Locate the cell with the specified text and output its [x, y] center coordinate. 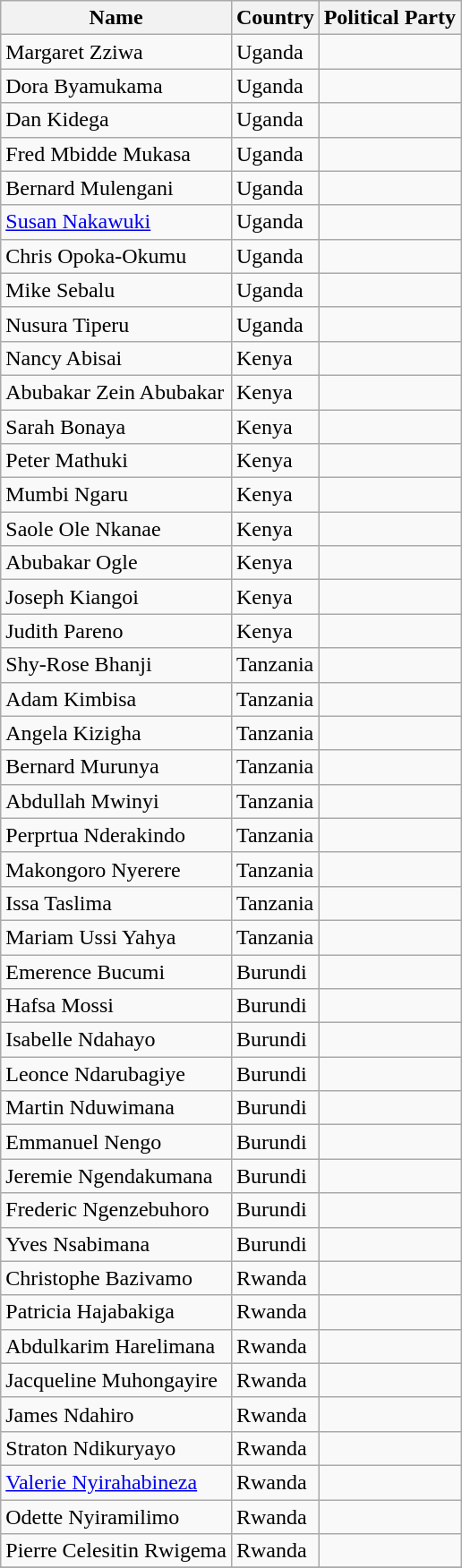
Adam Kimbisa [116, 699]
Peter Mathuki [116, 461]
Bernard Mulengani [116, 188]
Emmanuel Nengo [116, 1142]
Shy-Rose Bhanji [116, 665]
Mike Sebalu [116, 290]
Isabelle Ndahayo [116, 1040]
Susan Nakawuki [116, 222]
Straton Ndikuryayo [116, 1448]
Margaret Zziwa [116, 52]
Sarah Bonaya [116, 427]
Chris Opoka-Okumu [116, 256]
Nusura Tiperu [116, 324]
Abubakar Ogle [116, 563]
Abubakar Zein Abubakar [116, 392]
Patricia Hajabakiga [116, 1312]
James Ndahiro [116, 1414]
Frederic Ngenzebuhoro [116, 1210]
Issa Taslima [116, 903]
Valerie Nyirahabineza [116, 1482]
Angela Kizigha [116, 733]
Leonce Ndarubagiye [116, 1074]
Dora Byamukama [116, 86]
Christophe Bazivamo [116, 1278]
Name [116, 18]
Makongoro Nyerere [116, 869]
Judith Pareno [116, 631]
Abdulkarim Harelimana [116, 1346]
Abdullah Mwinyi [116, 801]
Political Party [389, 18]
Odette Nyiramilimo [116, 1517]
Pierre Celesitin Rwigema [116, 1551]
Jeremie Ngendakumana [116, 1176]
Bernard Murunya [116, 767]
Perprtua Nderakindo [116, 835]
Dan Kidega [116, 120]
Jacqueline Muhongayire [116, 1380]
Mumbi Ngaru [116, 495]
Nancy Abisai [116, 358]
Emerence Bucumi [116, 971]
Mariam Ussi Yahya [116, 937]
Martin Nduwimana [116, 1108]
Saole Ole Nkanae [116, 529]
Fred Mbidde Mukasa [116, 154]
Joseph Kiangoi [116, 597]
Yves Nsabimana [116, 1244]
Country [275, 18]
Hafsa Mossi [116, 1006]
